Determine the [X, Y] coordinate at the center of the cell enclosing the given text.  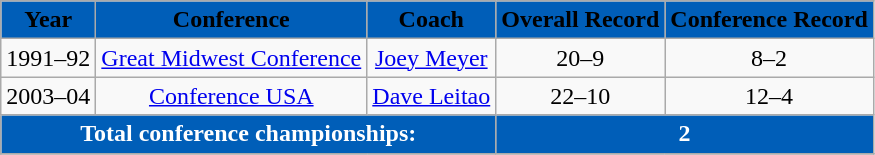
Coach [432, 20]
Great Midwest Conference [232, 58]
Total conference championships: [248, 134]
22–10 [580, 96]
Dave Leitao [432, 96]
Conference [232, 20]
12–4 [770, 96]
8–2 [770, 58]
Joey Meyer [432, 58]
Conference USA [232, 96]
Year [48, 20]
2 [685, 134]
2003–04 [48, 96]
20–9 [580, 58]
Conference Record [770, 20]
Overall Record [580, 20]
1991–92 [48, 58]
